Capture the cell that displays the provided text and extract its (X, Y) central coordinate. 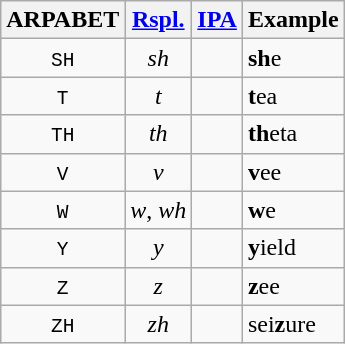
th (158, 134)
Rspl. (158, 20)
yield (293, 248)
w, wh (158, 210)
SH (63, 58)
t (158, 96)
she (293, 58)
Example (293, 20)
vee (293, 172)
theta (293, 134)
Z (63, 286)
sh (158, 58)
V (63, 172)
T (63, 96)
IPA (218, 20)
W (63, 210)
tea (293, 96)
we (293, 210)
ZH (63, 324)
ARPABET (63, 20)
TH (63, 134)
z (158, 286)
zh (158, 324)
Y (63, 248)
y (158, 248)
v (158, 172)
zee (293, 286)
seizure (293, 324)
